Pinpoint the cell where the given text exists, returning its (x, y) midpoint coordinate. 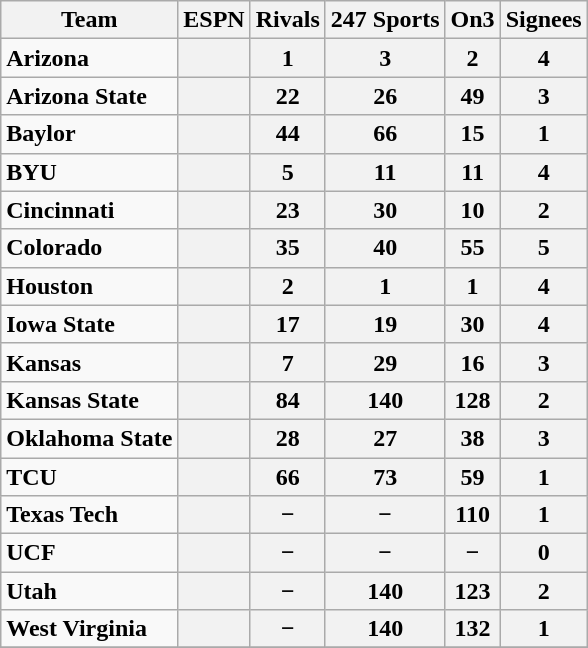
UCF (90, 553)
Kansas (90, 362)
28 (288, 438)
16 (472, 362)
27 (385, 438)
Cincinnati (90, 210)
Kansas State (90, 400)
10 (472, 210)
49 (472, 96)
29 (385, 362)
ESPN (214, 20)
Oklahoma State (90, 438)
44 (288, 134)
35 (288, 248)
40 (385, 248)
123 (472, 591)
110 (472, 515)
Colorado (90, 248)
0 (544, 553)
Rivals (288, 20)
132 (472, 629)
BYU (90, 172)
247 Sports (385, 20)
Houston (90, 286)
Arizona (90, 58)
TCU (90, 477)
38 (472, 438)
73 (385, 477)
59 (472, 477)
26 (385, 96)
Baylor (90, 134)
22 (288, 96)
Arizona State (90, 96)
17 (288, 324)
7 (288, 362)
Iowa State (90, 324)
55 (472, 248)
Texas Tech (90, 515)
19 (385, 324)
15 (472, 134)
23 (288, 210)
Utah (90, 591)
On3 (472, 20)
Signees (544, 20)
128 (472, 400)
84 (288, 400)
Team (90, 20)
West Virginia (90, 629)
